Return the [X, Y] coordinate for the center point of the cell that contains the specified text.  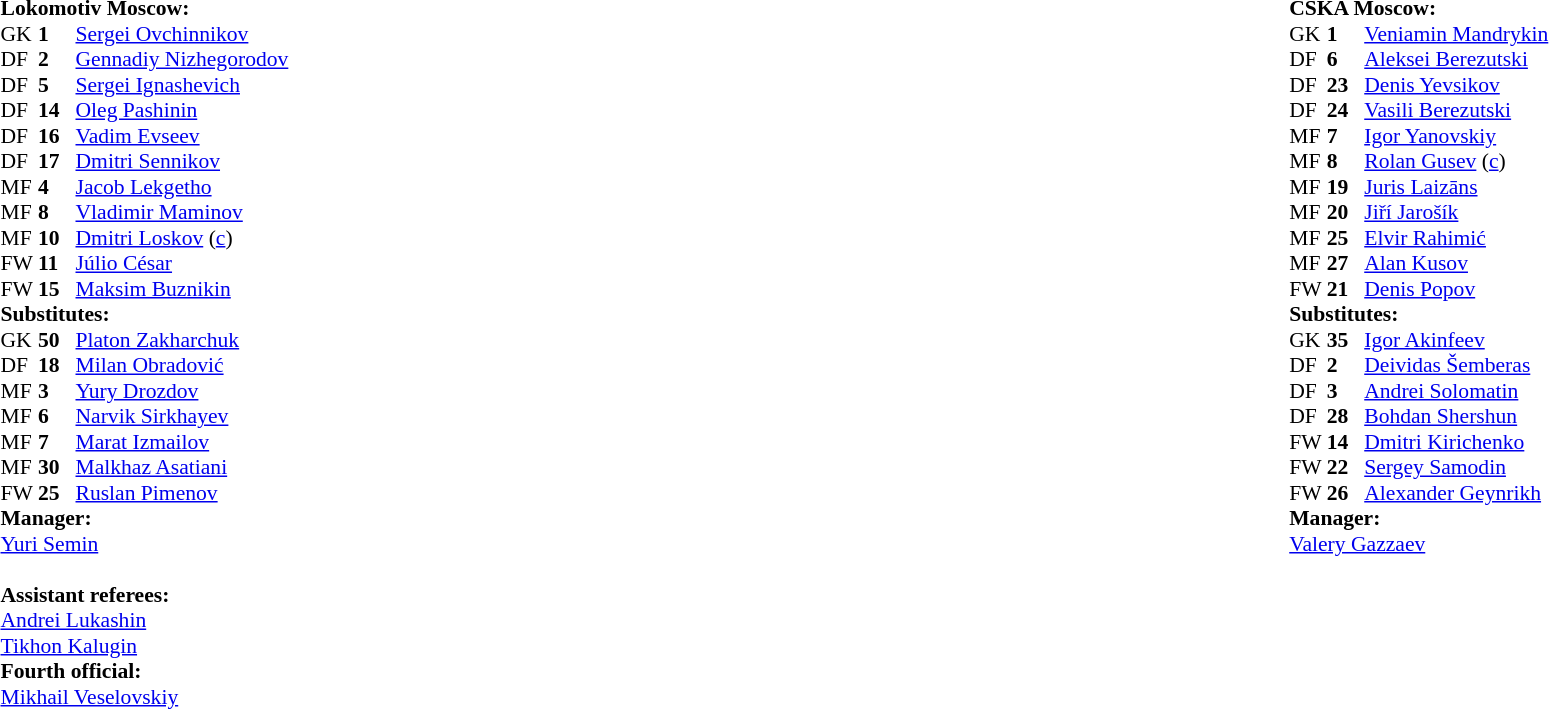
Vladimir Maminov [182, 213]
Deividas Šemberas [1456, 365]
Alan Kusov [1456, 263]
Valery Gazzaev [1418, 544]
5 [57, 85]
Sergey Samodin [1456, 467]
21 [1346, 289]
Yury Drozdov [182, 391]
Igor Yanovskiy [1456, 136]
24 [1346, 111]
Maksim Buznikin [182, 289]
35 [1346, 340]
Narvik Sirkhayev [182, 417]
28 [1346, 417]
Dmitri Sennikov [182, 161]
Vasili Berezutski [1456, 111]
Oleg Pashinin [182, 111]
Dmitri Loskov (c) [182, 238]
19 [1346, 187]
18 [57, 365]
Platon Zakharchuk [182, 340]
10 [57, 238]
Milan Obradović [182, 365]
Juris Laizāns [1456, 187]
20 [1346, 213]
30 [57, 467]
23 [1346, 85]
Denis Popov [1456, 289]
50 [57, 340]
Júlio César [182, 263]
Igor Akinfeev [1456, 340]
Aleksei Berezutski [1456, 59]
Alexander Geynrikh [1456, 493]
Vadim Evseev [182, 136]
Elvir Rahimić [1456, 238]
Andrei Solomatin [1456, 391]
16 [57, 136]
Jacob Lekgetho [182, 187]
Denis Yevsikov [1456, 85]
Malkhaz Asatiani [182, 467]
15 [57, 289]
Jiří Jarošík [1456, 213]
Ruslan Pimenov [182, 493]
Sergei Ignashevich [182, 85]
Dmitri Kirichenko [1456, 442]
Veniamin Mandrykin [1456, 34]
Yuri SeminAssistant referees: Andrei Lukashin Tikhon Kalugin Fourth official: Mikhail Veselovskiy [144, 620]
Marat Izmailov [182, 442]
Gennadiy Nizhegorodov [182, 59]
Rolan Gusev (c) [1456, 161]
17 [57, 161]
Bohdan Shershun [1456, 417]
27 [1346, 263]
Sergei Ovchinnikov [182, 34]
11 [57, 263]
22 [1346, 467]
4 [57, 187]
26 [1346, 493]
